Scan for the cell matching the given text and deliver its [X, Y] coordinate at center. 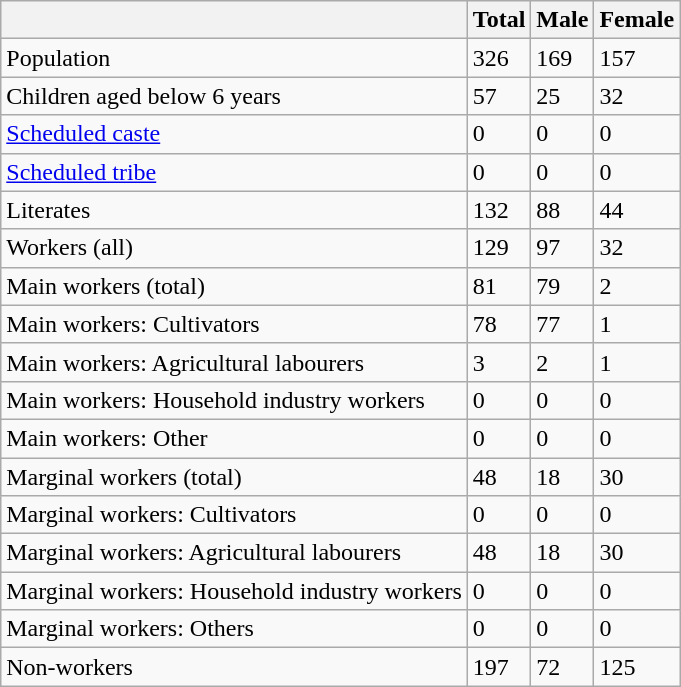
78 [499, 324]
Non-workers [234, 667]
3 [499, 362]
57 [499, 96]
Marginal workers (total) [234, 477]
77 [562, 324]
Children aged below 6 years [234, 96]
197 [499, 667]
Population [234, 58]
79 [562, 286]
Scheduled tribe [234, 172]
Marginal workers: Household industry workers [234, 591]
Marginal workers: Others [234, 629]
97 [562, 248]
169 [562, 58]
88 [562, 210]
132 [499, 210]
Workers (all) [234, 248]
Main workers: Cultivators [234, 324]
125 [637, 667]
Main workers: Agricultural labourers [234, 362]
Literates [234, 210]
157 [637, 58]
Marginal workers: Cultivators [234, 515]
81 [499, 286]
326 [499, 58]
44 [637, 210]
Main workers: Household industry workers [234, 400]
Total [499, 20]
Marginal workers: Agricultural labourers [234, 553]
Main workers (total) [234, 286]
Main workers: Other [234, 438]
Scheduled caste [234, 134]
72 [562, 667]
Female [637, 20]
129 [499, 248]
25 [562, 96]
Male [562, 20]
